Locate the cell with the specified text and output its [x, y] center coordinate. 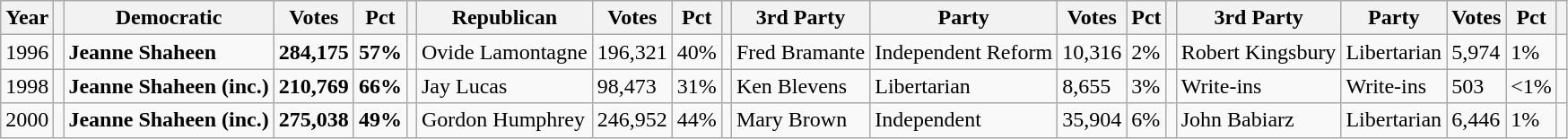
3% [1146, 86]
275,038 [314, 120]
Gordon Humphrey [504, 120]
98,473 [632, 86]
10,316 [1093, 52]
Ovide Lamontagne [504, 52]
Mary Brown [800, 120]
Democratic [169, 18]
Jeanne Shaheen [169, 52]
1998 [27, 86]
49% [380, 120]
John Babiarz [1259, 120]
66% [380, 86]
Independent Reform [963, 52]
Jay Lucas [504, 86]
Ken Blevens [800, 86]
57% [380, 52]
2% [1146, 52]
Independent [963, 120]
284,175 [314, 52]
6,446 [1477, 120]
246,952 [632, 120]
1996 [27, 52]
44% [696, 120]
6% [1146, 120]
Robert Kingsbury [1259, 52]
8,655 [1093, 86]
5,974 [1477, 52]
Republican [504, 18]
<1% [1532, 86]
31% [696, 86]
Fred Bramante [800, 52]
196,321 [632, 52]
35,904 [1093, 120]
2000 [27, 120]
503 [1477, 86]
Year [27, 18]
210,769 [314, 86]
40% [696, 52]
